Search for the cell housing the specified text and yield its (x, y) center coordinate. 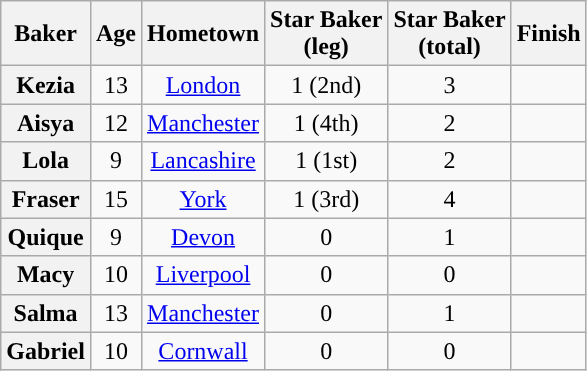
Baker (46, 34)
Age (116, 34)
1 (4th) (326, 123)
Devon (204, 237)
15 (116, 199)
Fraser (46, 199)
York (204, 199)
12 (116, 123)
1 (2nd) (326, 85)
Gabriel (46, 351)
Star Baker(leg) (326, 34)
Lancashire (204, 161)
1 (3rd) (326, 199)
Hometown (204, 34)
Salma (46, 313)
London (204, 85)
4 (450, 199)
Star Baker(total) (450, 34)
Cornwall (204, 351)
Finish (548, 34)
Liverpool (204, 275)
3 (450, 85)
Aisya (46, 123)
Lola (46, 161)
1 (1st) (326, 161)
Macy (46, 275)
Quique (46, 237)
Kezia (46, 85)
